Identify which cell holds the provided text, then report its [x, y] central coordinate. 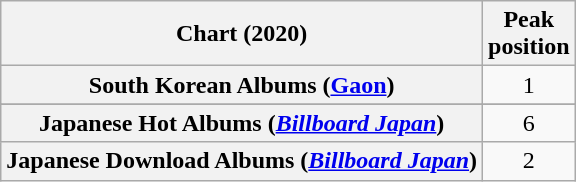
South Korean Albums (Gaon) [242, 85]
2 [529, 161]
Japanese Download Albums (Billboard Japan) [242, 161]
Chart (2020) [242, 34]
6 [529, 123]
Peakposition [529, 34]
Japanese Hot Albums (Billboard Japan) [242, 123]
1 [529, 85]
